For the text-containing cell, return its midpoint in [X, Y] coordinate format. 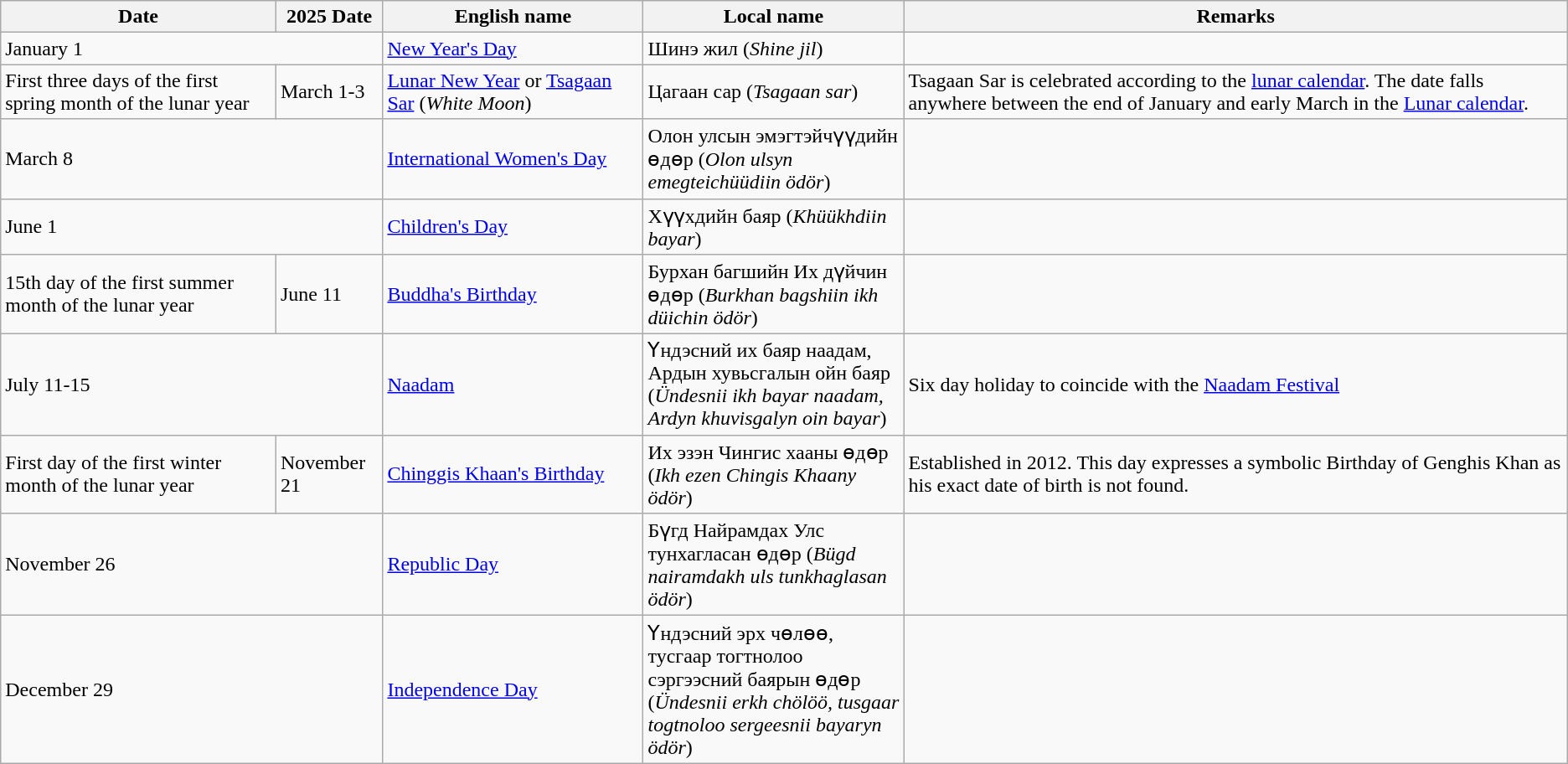
Remarks [1235, 17]
June 1 [192, 226]
Chinggis Khaan's Birthday [513, 474]
Lunar New Year or Tsagaan Sar (White Moon) [513, 92]
July 11-15 [192, 385]
Republic Day [513, 565]
Олон улсын эмэгтэйчүүдийн өдөр (Olon ulsyn emegteichüüdiin ödör) [774, 159]
January 1 [192, 49]
Local name [774, 17]
Их эзэн Чингис хааны өдөр (Ikh ezen Chingis Khaany ödör) [774, 474]
Naadam [513, 385]
June 11 [329, 295]
Six day holiday to coincide with the Naadam Festival [1235, 385]
November 26 [192, 565]
Tsagaan Sar is celebrated according to the lunar calendar. The date falls anywhere between the end of January and early March in the Lunar calendar. [1235, 92]
November 21 [329, 474]
March 8 [192, 159]
Children's Day [513, 226]
Date [139, 17]
Хүүхдийн баяр (Khüükhdiin bayar) [774, 226]
Бүгд Найрамдах Улс тунхагласан өдөр (Bügd nairamdakh uls tunkhaglasan ödör) [774, 565]
Established in 2012. This day expresses a symbolic Birthday of Genghis Khan as his exact date of birth is not found. [1235, 474]
First three days of the first spring month of the lunar year [139, 92]
International Women's Day [513, 159]
New Year's Day [513, 49]
Independence Day [513, 689]
English name [513, 17]
Buddha's Birthday [513, 295]
Шинэ жил (Shine jil) [774, 49]
First day of the first winter month of the lunar year [139, 474]
2025 Date [329, 17]
Цагаан сар (Tsagaan sar) [774, 92]
December 29 [192, 689]
Бурхан багшийн Их дүйчин өдөр (Burkhan bagshiin ikh düichin ödör) [774, 295]
15th day of the first summer month of the lunar year [139, 295]
Үндэсний их баяр наадам, Ардын хувьсгалын ойн баяр (Ündesnii ikh bayar naadam, Ardyn khuvisgalyn oin bayar) [774, 385]
Үндэсний эрх чөлөө, тусгаар тогтнолоо сэргээсний баярын өдөр (Ündesnii erkh chölöö, tusgaar togtnoloo sergeesnii bayaryn ödör) [774, 689]
March 1-3 [329, 92]
